For the text-containing cell, return its midpoint in (X, Y) coordinate format. 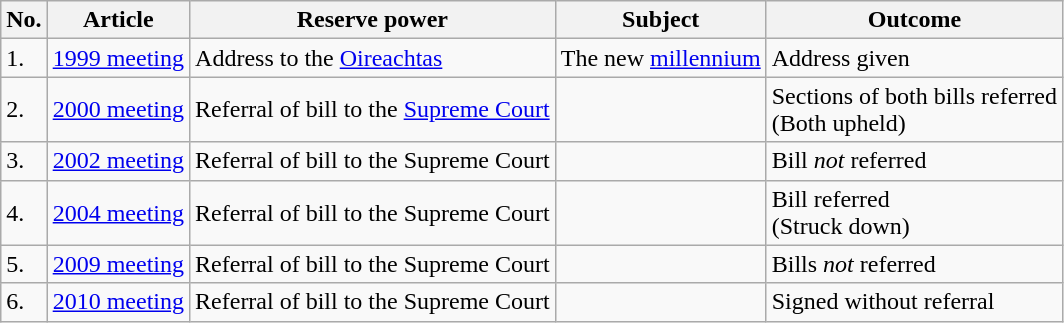
The new millennium (660, 58)
Subject (660, 20)
5. (24, 264)
Article (118, 20)
Outcome (914, 20)
2000 meeting (118, 110)
Bills not referred (914, 264)
Bill not referred (914, 161)
No. (24, 20)
Bill referred(Struck down) (914, 212)
2002 meeting (118, 161)
Address to the Oireachtas (373, 58)
Address given (914, 58)
2004 meeting (118, 212)
3. (24, 161)
6. (24, 302)
Sections of both bills referred(Both upheld) (914, 110)
2009 meeting (118, 264)
Signed without referral (914, 302)
2. (24, 110)
Reserve power (373, 20)
2010 meeting (118, 302)
4. (24, 212)
1999 meeting (118, 58)
1. (24, 58)
